Determine the (X, Y) coordinate at the center of the cell enclosing the given text.  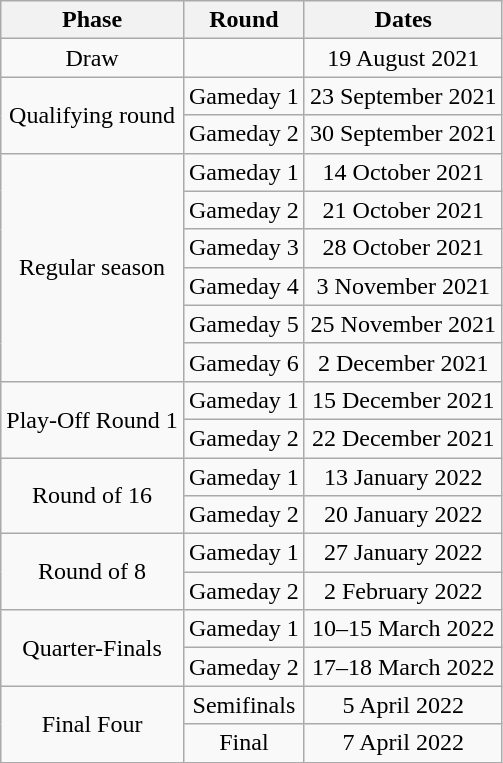
Qualifying round (92, 115)
Quarter-Finals (92, 648)
Gameday 6 (244, 362)
27 January 2022 (403, 553)
20 January 2022 (403, 515)
30 September 2021 (403, 134)
10–15 March 2022 (403, 629)
15 December 2021 (403, 400)
13 January 2022 (403, 477)
Phase (92, 20)
Final Four (92, 724)
Semifinals (244, 705)
Gameday 4 (244, 286)
28 October 2021 (403, 248)
Draw (92, 58)
25 November 2021 (403, 324)
7 April 2022 (403, 743)
Round of 8 (92, 572)
2 December 2021 (403, 362)
Play-Off Round 1 (92, 419)
Gameday 5 (244, 324)
21 October 2021 (403, 210)
Gameday 3 (244, 248)
23 September 2021 (403, 96)
22 December 2021 (403, 438)
19 August 2021 (403, 58)
14 October 2021 (403, 172)
3 November 2021 (403, 286)
Final (244, 743)
2 February 2022 (403, 591)
Round (244, 20)
Round of 16 (92, 496)
17–18 March 2022 (403, 667)
Regular season (92, 267)
Dates (403, 20)
5 April 2022 (403, 705)
